Locate the cell with the specified text and output its [x, y] center coordinate. 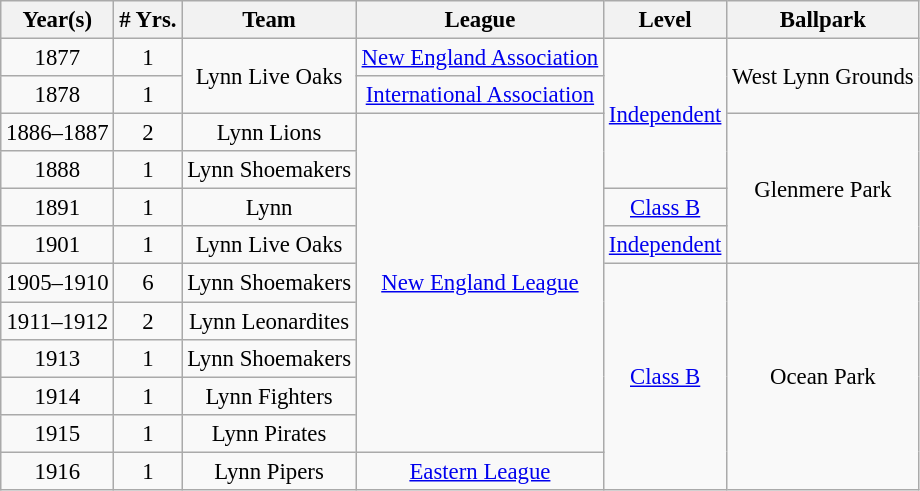
6 [148, 283]
1901 [58, 245]
1878 [58, 95]
Eastern League [480, 471]
Level [666, 20]
New England League [480, 283]
Lynn Fighters [269, 396]
Ocean Park [823, 377]
1915 [58, 433]
1905–1910 [58, 283]
International Association [480, 95]
West Lynn Grounds [823, 76]
1877 [58, 58]
1888 [58, 170]
Lynn Pirates [269, 433]
Glenmere Park [823, 189]
Ballpark [823, 20]
Lynn [269, 208]
1916 [58, 471]
Year(s) [58, 20]
1891 [58, 208]
Lynn Pipers [269, 471]
Team [269, 20]
Lynn Lions [269, 133]
1911–1912 [58, 321]
League [480, 20]
1914 [58, 396]
# Yrs. [148, 20]
1886–1887 [58, 133]
New England Association [480, 58]
1913 [58, 358]
Lynn Leonardites [269, 321]
